Scan for the cell matching the given text and deliver its [X, Y] coordinate at center. 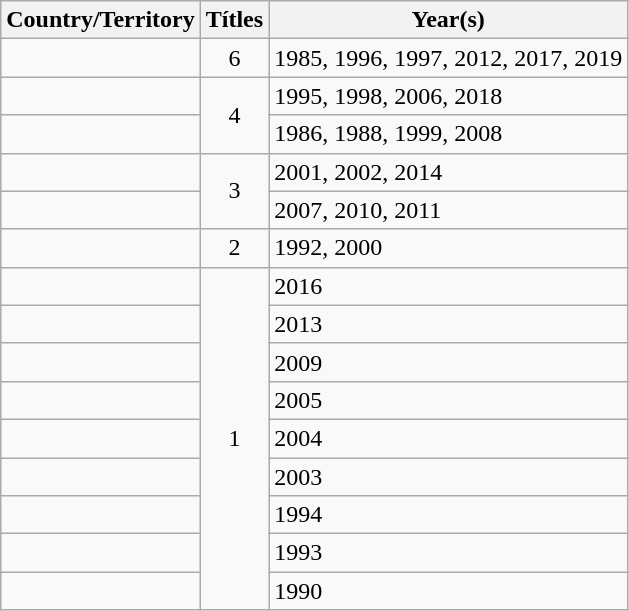
2004 [448, 438]
2 [234, 248]
2001, 2002, 2014 [448, 172]
1994 [448, 515]
3 [234, 191]
1985, 1996, 1997, 2012, 2017, 2019 [448, 58]
1992, 2000 [448, 248]
2007, 2010, 2011 [448, 210]
2003 [448, 477]
1993 [448, 553]
2009 [448, 362]
1995, 1998, 2006, 2018 [448, 96]
2013 [448, 324]
Country/Territory [100, 20]
2005 [448, 400]
1990 [448, 591]
2016 [448, 286]
4 [234, 115]
Year(s) [448, 20]
Títles [234, 20]
1986, 1988, 1999, 2008 [448, 134]
6 [234, 58]
1 [234, 438]
